Detect which cell encompasses the target text, then output its [X, Y] center coordinate. 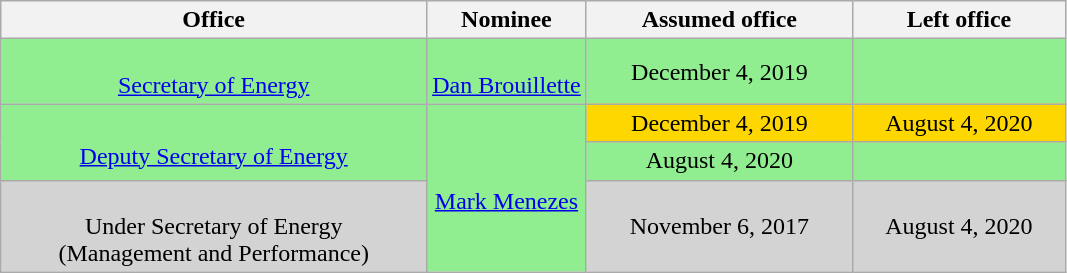
Office [214, 20]
Assumed office [719, 20]
Deputy Secretary of Energy [214, 142]
Mark Menezes [507, 188]
Dan Brouillette [507, 72]
November 6, 2017 [719, 226]
Left office [958, 20]
Nominee [507, 20]
Under Secretary of Energy(Management and Performance) [214, 226]
Secretary of Energy [214, 72]
